Output the (x, y) coordinate of the center of the cell containing the given text.  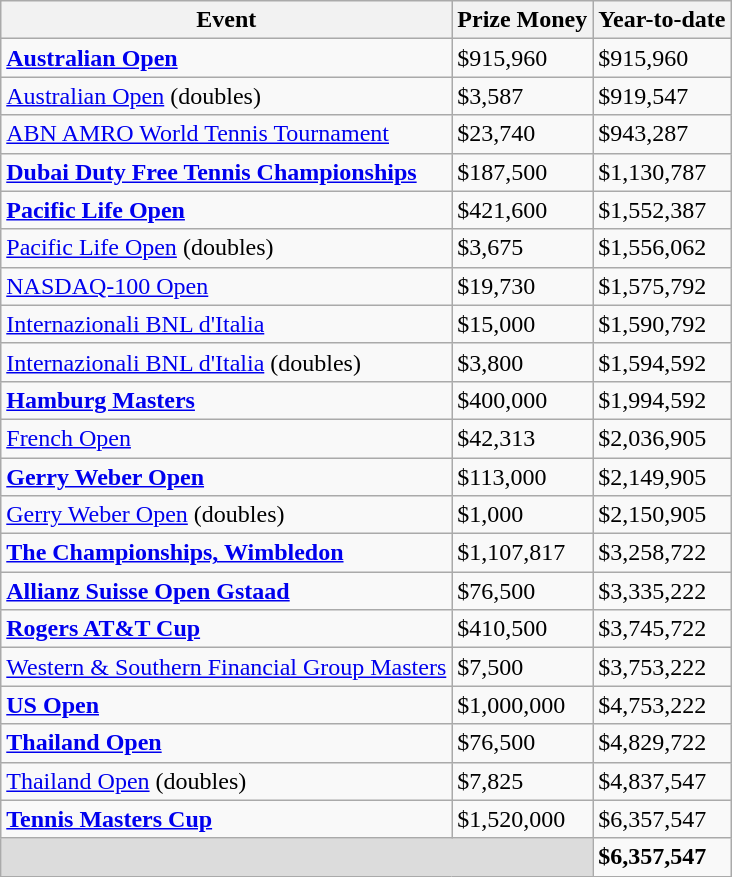
$7,500 (522, 667)
Tennis Masters Cup (226, 819)
Western & Southern Financial Group Masters (226, 667)
Dubai Duty Free Tennis Championships (226, 172)
Australian Open (doubles) (226, 96)
$23,740 (522, 134)
Thailand Open (doubles) (226, 781)
Thailand Open (226, 743)
$943,287 (662, 134)
$1,552,387 (662, 210)
Pacific Life Open (226, 210)
$187,500 (522, 172)
$1,590,792 (662, 324)
Rogers AT&T Cup (226, 629)
$3,745,722 (662, 629)
$3,753,222 (662, 667)
$2,150,905 (662, 515)
Australian Open (226, 58)
$410,500 (522, 629)
$2,149,905 (662, 477)
$42,313 (522, 438)
$1,994,592 (662, 400)
$1,107,817 (522, 553)
$3,675 (522, 248)
$1,520,000 (522, 819)
$3,258,722 (662, 553)
Internazionali BNL d'Italia (226, 324)
French Open (226, 438)
$113,000 (522, 477)
$1,130,787 (662, 172)
Gerry Weber Open (doubles) (226, 515)
$3,587 (522, 96)
$919,547 (662, 96)
Pacific Life Open (doubles) (226, 248)
Year-to-date (662, 20)
$19,730 (522, 286)
Event (226, 20)
$1,000,000 (522, 705)
$421,600 (522, 210)
Prize Money (522, 20)
ABN AMRO World Tennis Tournament (226, 134)
$400,000 (522, 400)
$3,335,222 (662, 591)
$7,825 (522, 781)
$1,575,792 (662, 286)
Allianz Suisse Open Gstaad (226, 591)
$1,594,592 (662, 362)
$2,036,905 (662, 438)
$1,000 (522, 515)
$1,556,062 (662, 248)
$4,837,547 (662, 781)
The Championships, Wimbledon (226, 553)
$15,000 (522, 324)
$4,753,222 (662, 705)
Gerry Weber Open (226, 477)
US Open (226, 705)
Internazionali BNL d'Italia (doubles) (226, 362)
$3,800 (522, 362)
$4,829,722 (662, 743)
NASDAQ-100 Open (226, 286)
Hamburg Masters (226, 400)
